Provide the [X, Y] coordinate of the cell's center where the given text is located.  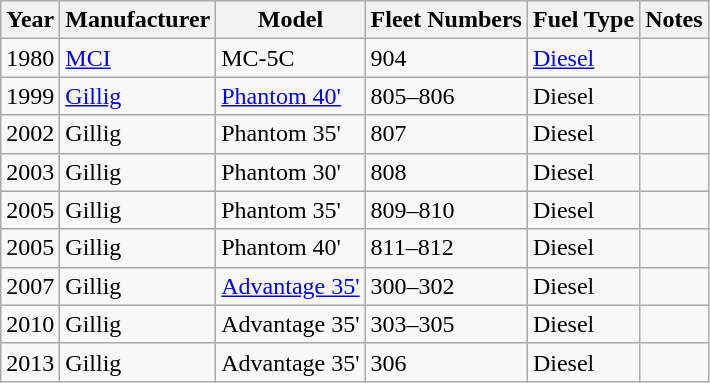
MCI [138, 58]
Fleet Numbers [446, 20]
306 [446, 362]
Fuel Type [583, 20]
805–806 [446, 96]
Year [30, 20]
1999 [30, 96]
904 [446, 58]
2002 [30, 134]
Manufacturer [138, 20]
2003 [30, 172]
2007 [30, 286]
2010 [30, 324]
Notes [674, 20]
Phantom 30' [290, 172]
811–812 [446, 248]
MC-5C [290, 58]
1980 [30, 58]
2013 [30, 362]
303–305 [446, 324]
808 [446, 172]
807 [446, 134]
809–810 [446, 210]
300–302 [446, 286]
Model [290, 20]
